Output the (x, y) coordinate of the center of the cell containing the given text.  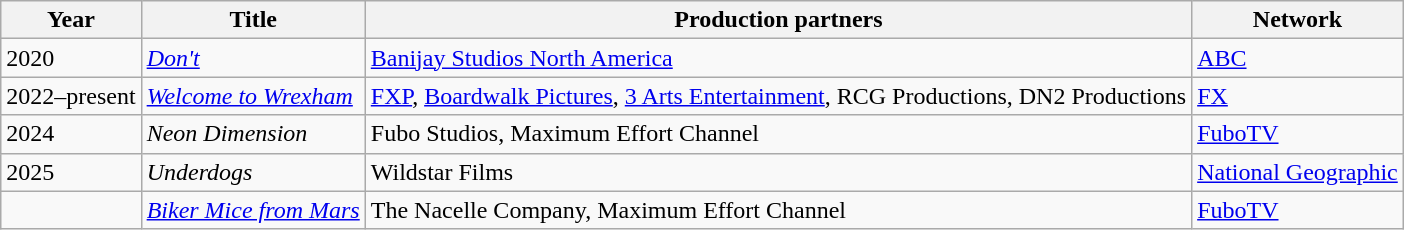
2020 (71, 58)
Banijay Studios North America (778, 58)
2025 (71, 172)
Year (71, 20)
Don't (253, 58)
Production partners (778, 20)
National Geographic (1298, 172)
Underdogs (253, 172)
FXP, Boardwalk Pictures, 3 Arts Entertainment, RCG Productions, DN2 Productions (778, 96)
2022–present (71, 96)
ABC (1298, 58)
Welcome to Wrexham (253, 96)
Fubo Studios, Maximum Effort Channel (778, 134)
Biker Mice from Mars (253, 210)
Wildstar Films (778, 172)
FX (1298, 96)
Title (253, 20)
Network (1298, 20)
2024 (71, 134)
The Nacelle Company, Maximum Effort Channel (778, 210)
Neon Dimension (253, 134)
